Scan for the cell matching the given text and deliver its (x, y) coordinate at center. 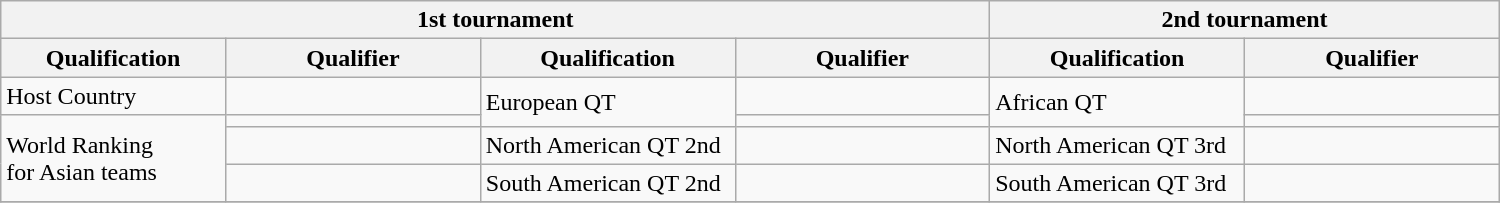
South American QT 3rd (1118, 183)
North American QT 3rd (1118, 145)
South American QT 2nd (608, 183)
European QT (608, 102)
Host Country (114, 96)
2nd tournament (1245, 20)
World Rankingfor Asian teams (114, 158)
North American QT 2nd (608, 145)
African QT (1118, 102)
1st tournament (496, 20)
